Extract the (X, Y) coordinate from the center of the cell holding the provided text.  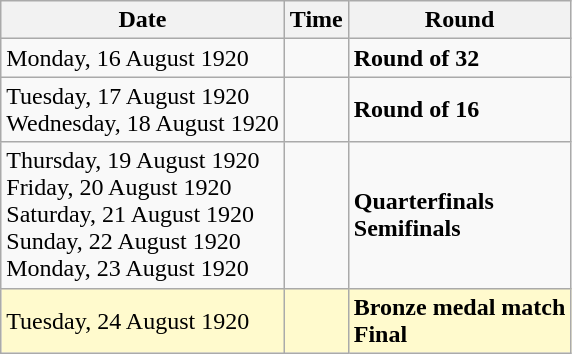
Tuesday, 17 August 1920Wednesday, 18 August 1920 (143, 110)
Tuesday, 24 August 1920 (143, 320)
Time (316, 20)
Bronze medal matchFinal (460, 320)
Round (460, 20)
Round of 16 (460, 110)
Date (143, 20)
Monday, 16 August 1920 (143, 58)
Thursday, 19 August 1920Friday, 20 August 1920Saturday, 21 August 1920Sunday, 22 August 1920Monday, 23 August 1920 (143, 215)
QuarterfinalsSemifinals (460, 215)
Round of 32 (460, 58)
